Return (X, Y) of the center of cell containing provided text 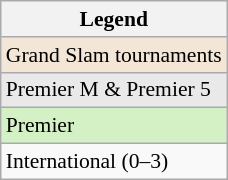
Premier (114, 126)
International (0–3) (114, 162)
Premier M & Premier 5 (114, 90)
Grand Slam tournaments (114, 55)
Legend (114, 19)
